Search for the cell housing the specified text and yield its [x, y] center coordinate. 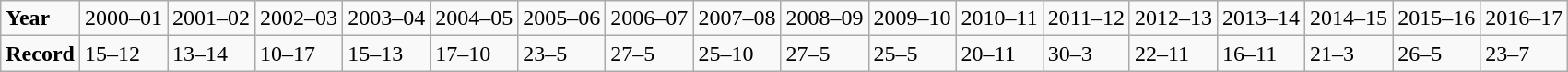
2007–08 [737, 18]
15–12 [124, 54]
15–13 [387, 54]
Record [41, 54]
17–10 [474, 54]
30–3 [1086, 54]
2011–12 [1086, 18]
2015–16 [1436, 18]
10–17 [299, 54]
2016–17 [1525, 18]
22–11 [1173, 54]
23–7 [1525, 54]
2001–02 [212, 18]
2004–05 [474, 18]
2008–09 [824, 18]
25–10 [737, 54]
2002–03 [299, 18]
23–5 [562, 54]
2013–14 [1261, 18]
2006–07 [649, 18]
2009–10 [913, 18]
2005–06 [562, 18]
Year [41, 18]
2010–11 [999, 18]
13–14 [212, 54]
20–11 [999, 54]
2014–15 [1350, 18]
21–3 [1350, 54]
26–5 [1436, 54]
2003–04 [387, 18]
2000–01 [124, 18]
25–5 [913, 54]
16–11 [1261, 54]
2012–13 [1173, 18]
